Return the [X, Y] coordinate for the center point of the cell that contains the specified text.  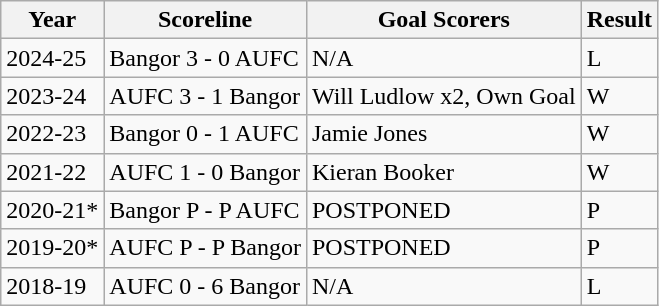
Scoreline [206, 20]
Bangor P - P AUFC [206, 210]
AUFC 3 - 1 Bangor [206, 96]
Year [52, 20]
Bangor 0 - 1 AUFC [206, 134]
AUFC 1 - 0 Bangor [206, 172]
2018-19 [52, 286]
2022-23 [52, 134]
2019-20* [52, 248]
Will Ludlow x2, Own Goal [444, 96]
Jamie Jones [444, 134]
2021-22 [52, 172]
2024-25 [52, 58]
AUFC P - P Bangor [206, 248]
Kieran Booker [444, 172]
Result [619, 20]
2023-24 [52, 96]
Goal Scorers [444, 20]
AUFC 0 - 6 Bangor [206, 286]
Bangor 3 - 0 AUFC [206, 58]
2020-21* [52, 210]
